Pinpoint the cell where the given text exists, returning its [X, Y] midpoint coordinate. 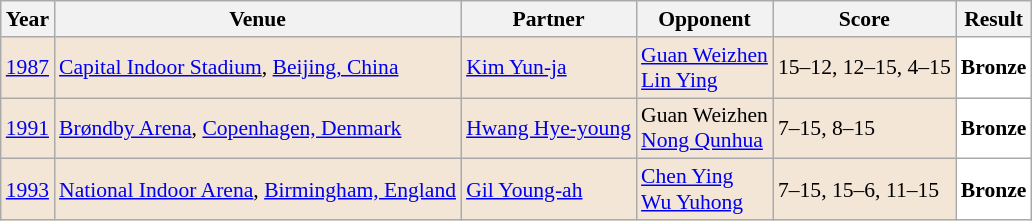
7–15, 8–15 [864, 128]
Chen Ying Wu Yuhong [704, 190]
Year [28, 19]
Hwang Hye-young [548, 128]
Capital Indoor Stadium, Beijing, China [258, 68]
15–12, 12–15, 4–15 [864, 68]
7–15, 15–6, 11–15 [864, 190]
1993 [28, 190]
Guan Weizhen Lin Ying [704, 68]
Gil Young-ah [548, 190]
Partner [548, 19]
1987 [28, 68]
Brøndby Arena, Copenhagen, Denmark [258, 128]
Score [864, 19]
Opponent [704, 19]
1991 [28, 128]
Kim Yun-ja [548, 68]
Result [994, 19]
Guan Weizhen Nong Qunhua [704, 128]
Venue [258, 19]
National Indoor Arena, Birmingham, England [258, 190]
